Capture the cell that displays the provided text and extract its [X, Y] central coordinate. 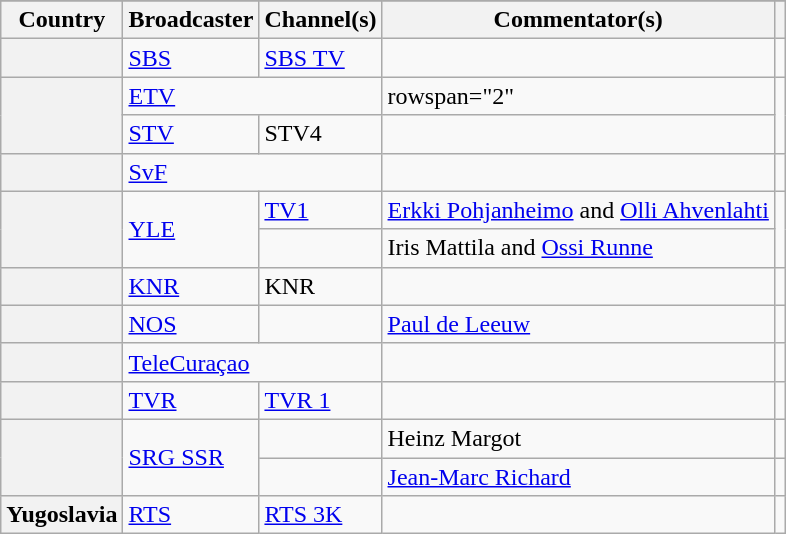
Heinz Margot [578, 438]
RTS [191, 515]
TV1 [320, 210]
TeleCuraçao [252, 362]
SRG SSR [191, 457]
Broadcaster [191, 20]
Yugoslavia [62, 515]
SvF [252, 172]
ETV [252, 96]
RTS 3K [320, 515]
Commentator(s) [578, 20]
YLE [191, 229]
Jean-Marc Richard [578, 477]
rowspan="2" [578, 96]
TVR [191, 400]
SBS [191, 58]
NOS [191, 324]
Channel(s) [320, 20]
SBS TV [320, 58]
Paul de Leeuw [578, 324]
TVR 1 [320, 400]
STV4 [320, 134]
Country [62, 20]
Erkki Pohjanheimo and Olli Ahvenlahti [578, 210]
STV [191, 134]
Iris Mattila and Ossi Runne [578, 248]
